Search for the cell housing the specified text and yield its (x, y) center coordinate. 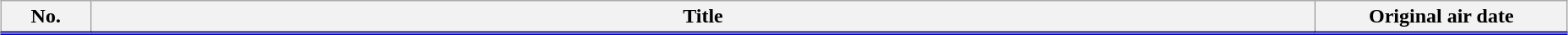
No. (46, 17)
Original air date (1441, 17)
Title (703, 17)
